Output the (X, Y) coordinate of the center of the cell containing the given text.  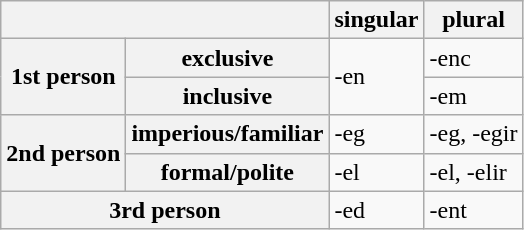
1st person (64, 77)
-ent (474, 210)
-enc (474, 58)
-en (376, 77)
formal/polite (228, 172)
exclusive (228, 58)
plural (474, 20)
-eg, -egir (474, 134)
imperious/familiar (228, 134)
2nd person (64, 153)
singular (376, 20)
-el (376, 172)
inclusive (228, 96)
3rd person (165, 210)
-eg (376, 134)
-em (474, 96)
-el, -elir (474, 172)
-ed (376, 210)
